Pinpoint the cell where the given text exists, returning its [X, Y] midpoint coordinate. 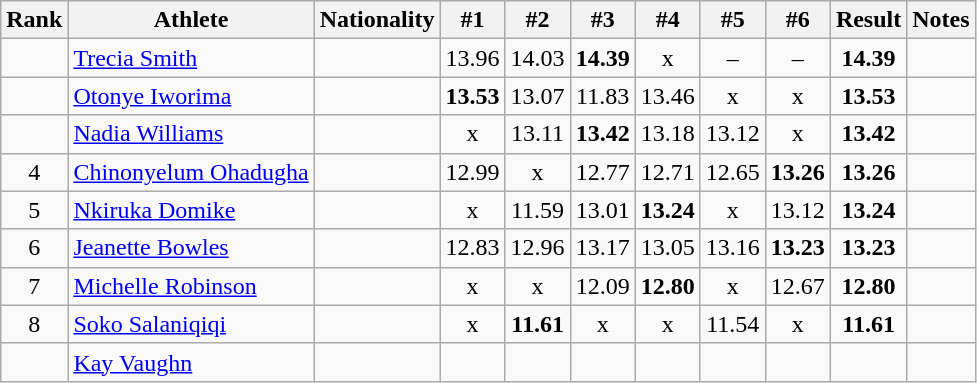
11.83 [602, 96]
#6 [798, 20]
5 [34, 210]
Notes [941, 20]
Soko Salaniqiqi [191, 324]
7 [34, 286]
13.07 [538, 96]
13.16 [732, 248]
8 [34, 324]
#4 [668, 20]
12.83 [472, 248]
13.17 [602, 248]
11.54 [732, 324]
Kay Vaughn [191, 362]
12.99 [472, 172]
Nadia Williams [191, 134]
12.71 [668, 172]
Nkiruka Domike [191, 210]
#2 [538, 20]
13.11 [538, 134]
13.46 [668, 96]
#5 [732, 20]
4 [34, 172]
12.67 [798, 286]
Rank [34, 20]
6 [34, 248]
12.77 [602, 172]
Jeanette Bowles [191, 248]
Trecia Smith [191, 58]
Michelle Robinson [191, 286]
12.65 [732, 172]
14.03 [538, 58]
12.09 [602, 286]
12.96 [538, 248]
Chinonyelum Ohadugha [191, 172]
Athlete [191, 20]
13.05 [668, 248]
#3 [602, 20]
13.18 [668, 134]
Nationality [377, 20]
#1 [472, 20]
13.01 [602, 210]
Result [868, 20]
13.96 [472, 58]
11.59 [538, 210]
Otonye Iworima [191, 96]
